Detect which cell encompasses the target text, then output its [X, Y] center coordinate. 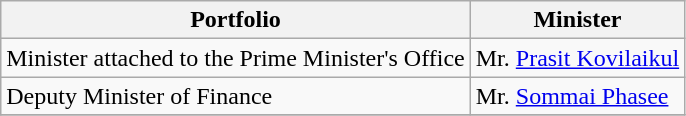
Portfolio [236, 20]
Mr. Sommai Phasee [577, 96]
Mr. Prasit Kovilaikul [577, 58]
Minister attached to the Prime Minister's Office [236, 58]
Deputy Minister of Finance [236, 96]
Minister [577, 20]
